For the text-containing cell, return its midpoint in (X, Y) coordinate format. 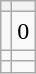
0 (24, 31)
